Pinpoint the cell where the given text exists, returning its (X, Y) midpoint coordinate. 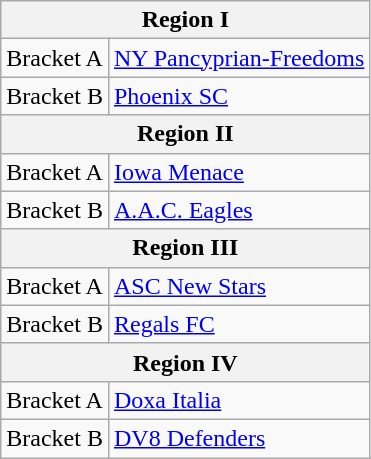
Region IV (186, 362)
DV8 Defenders (238, 438)
Region II (186, 134)
Regals FC (238, 324)
Iowa Menace (238, 172)
A.A.C. Eagles (238, 210)
ASC New Stars (238, 286)
Phoenix SC (238, 96)
Region III (186, 248)
Doxa Italia (238, 400)
Region I (186, 20)
NY Pancyprian-Freedoms (238, 58)
